Detect which cell encompasses the target text, then output its (x, y) center coordinate. 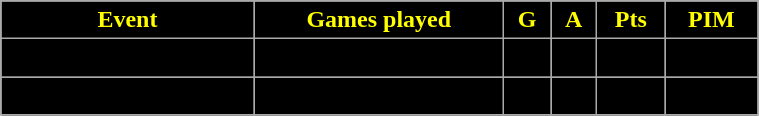
2002 Olympics (128, 58)
2006 Olympics (128, 96)
Event (128, 20)
PIM (711, 20)
G (527, 20)
4 (711, 58)
Pts (630, 20)
Games played (378, 20)
A (574, 20)
